Provide the [X, Y] coordinate of the cell's center where the given text is located.  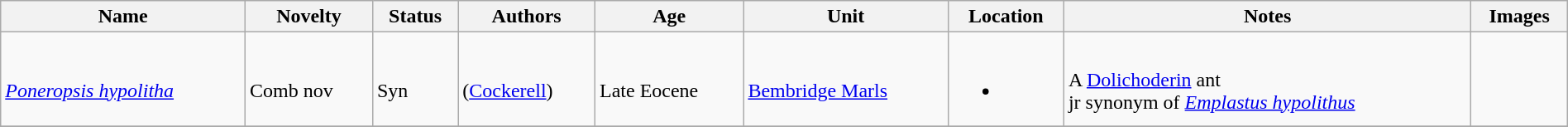
Syn [415, 80]
Comb nov [309, 80]
Location [1006, 17]
Notes [1267, 17]
Bembridge Marls [845, 80]
Status [415, 17]
Poneropsis hypolitha [123, 80]
A Dolichoderin antjr synonym of Emplastus hypolithus [1267, 80]
Late Eocene [668, 80]
Images [1519, 17]
Age [668, 17]
(Cockerell) [527, 80]
Authors [527, 17]
Novelty [309, 17]
Unit [845, 17]
Name [123, 17]
